For the text-containing cell, return its midpoint in (X, Y) coordinate format. 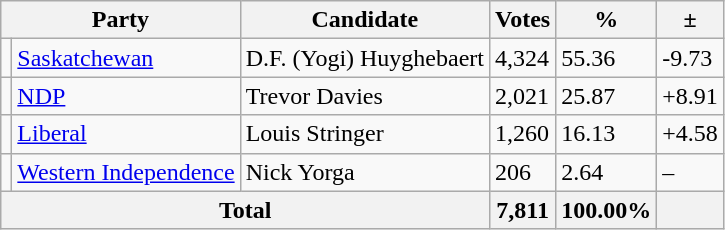
-9.73 (690, 58)
Nick Yorga (364, 172)
± (690, 20)
1,260 (523, 134)
+8.91 (690, 96)
Saskatchewan (126, 58)
16.13 (606, 134)
Total (246, 210)
D.F. (Yogi) Huyghebaert (364, 58)
Western Independence (126, 172)
Trevor Davies (364, 96)
2.64 (606, 172)
Louis Stringer (364, 134)
NDP (126, 96)
– (690, 172)
Party (120, 20)
7,811 (523, 210)
Candidate (364, 20)
2,021 (523, 96)
25.87 (606, 96)
206 (523, 172)
100.00% (606, 210)
Votes (523, 20)
Liberal (126, 134)
4,324 (523, 58)
+4.58 (690, 134)
% (606, 20)
55.36 (606, 58)
